Output the (x, y) coordinate of the center of the cell containing the given text.  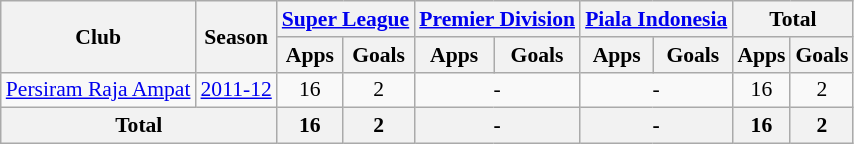
2011-12 (236, 90)
Super League (346, 19)
Season (236, 36)
Premier Division (497, 19)
Persiram Raja Ampat (98, 90)
Piala Indonesia (656, 19)
Club (98, 36)
